Extract the (x, y) coordinate from the center of the cell holding the provided text.  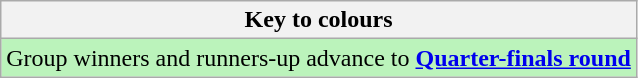
Group winners and runners-up advance to Quarter-finals round (319, 58)
Key to colours (319, 20)
